For the text-containing cell, return its midpoint in [X, Y] coordinate format. 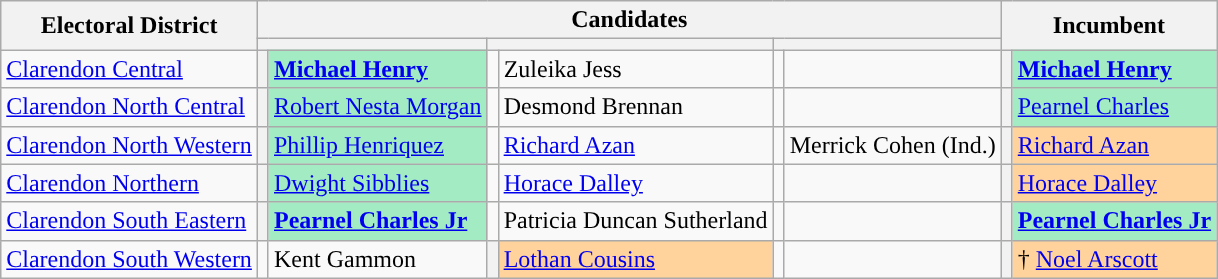
Patricia Duncan Sutherland [636, 221]
Clarendon South Eastern [130, 221]
Clarendon Central [130, 69]
† Noel Arscott [1114, 259]
Clarendon Northern [130, 183]
Kent Gammon [378, 259]
Desmond Brennan [636, 107]
Electoral District [130, 26]
Clarendon North Western [130, 145]
Pearnel Charles [1114, 107]
Candidates [629, 20]
Robert Nesta Morgan [378, 107]
Dwight Sibblies [378, 183]
Phillip Henriquez [378, 145]
Clarendon North Central [130, 107]
Lothan Cousins [636, 259]
Merrick Cohen (Ind.) [892, 145]
Zuleika Jess [636, 69]
Clarendon South Western [130, 259]
Incumbent [1108, 26]
